Provide the [x, y] coordinate of the cell's center where the given text is located.  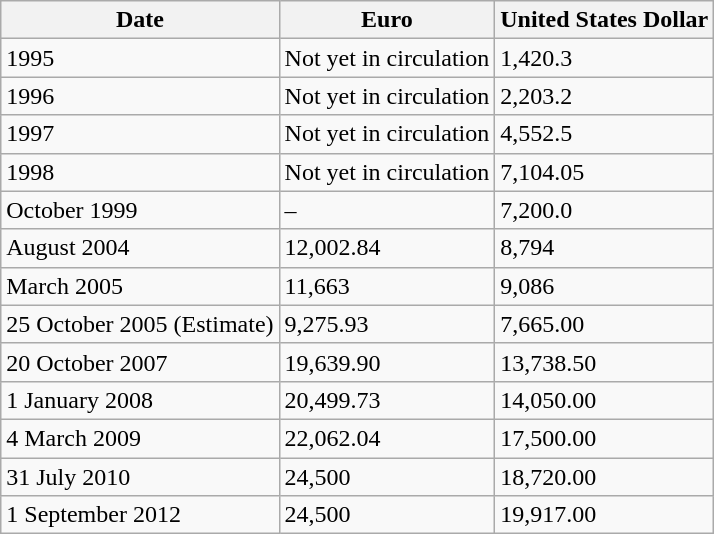
March 2005 [140, 286]
1996 [140, 96]
Euro [387, 20]
1995 [140, 58]
9,086 [604, 286]
4 March 2009 [140, 438]
22,062.04 [387, 438]
31 July 2010 [140, 477]
18,720.00 [604, 477]
17,500.00 [604, 438]
13,738.50 [604, 362]
August 2004 [140, 248]
7,665.00 [604, 324]
25 October 2005 (Estimate) [140, 324]
1997 [140, 134]
1 September 2012 [140, 515]
– [387, 210]
12,002.84 [387, 248]
14,050.00 [604, 400]
1 January 2008 [140, 400]
8,794 [604, 248]
2,203.2 [604, 96]
1,420.3 [604, 58]
19,917.00 [604, 515]
7,200.0 [604, 210]
11,663 [387, 286]
7,104.05 [604, 172]
20 October 2007 [140, 362]
9,275.93 [387, 324]
Date [140, 20]
19,639.90 [387, 362]
20,499.73 [387, 400]
October 1999 [140, 210]
1998 [140, 172]
4,552.5 [604, 134]
United States Dollar [604, 20]
